For the text-containing cell, return its midpoint in [X, Y] coordinate format. 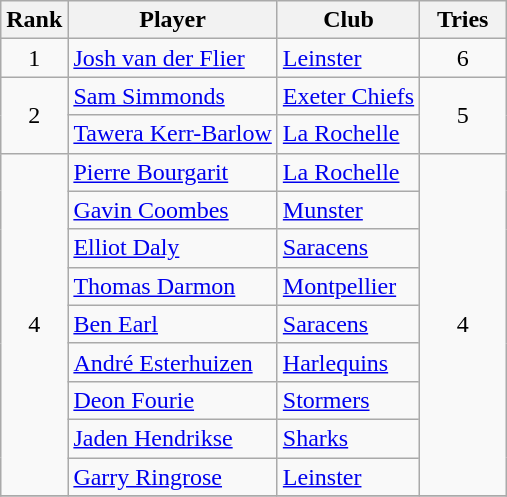
Gavin Coombes [172, 210]
Tries [463, 20]
Exeter Chiefs [348, 96]
Club [348, 20]
Thomas Darmon [172, 286]
5 [463, 115]
Tawera Kerr-Barlow [172, 134]
Ben Earl [172, 324]
Josh van der Flier [172, 58]
Montpellier [348, 286]
Sharks [348, 438]
Garry Ringrose [172, 477]
Stormers [348, 400]
1 [34, 58]
Sam Simmonds [172, 96]
Elliot Daly [172, 248]
Munster [348, 210]
6 [463, 58]
André Esterhuizen [172, 362]
2 [34, 115]
Pierre Bourgarit [172, 172]
Deon Fourie [172, 400]
Jaden Hendrikse [172, 438]
Player [172, 20]
Rank [34, 20]
Harlequins [348, 362]
